Identify which cell holds the provided text, then report its (x, y) central coordinate. 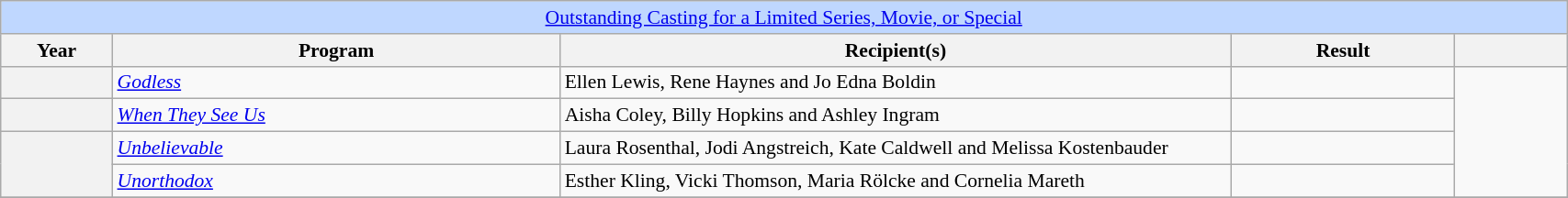
When They See Us (336, 115)
Year (57, 50)
Esther Kling, Vicki Thomson, Maria Rölcke and Cornelia Mareth (897, 181)
Recipient(s) (897, 50)
Unbelievable (336, 148)
Ellen Lewis, Rene Haynes and Jo Edna Boldin (897, 82)
Aisha Coley, Billy Hopkins and Ashley Ingram (897, 115)
Result (1343, 50)
Program (336, 50)
Unorthodox (336, 181)
Laura Rosenthal, Jodi Angstreich, Kate Caldwell and Melissa Kostenbauder (897, 148)
Godless (336, 82)
Outstanding Casting for a Limited Series, Movie, or Special (784, 17)
